Identify which cell holds the provided text, then report its [x, y] central coordinate. 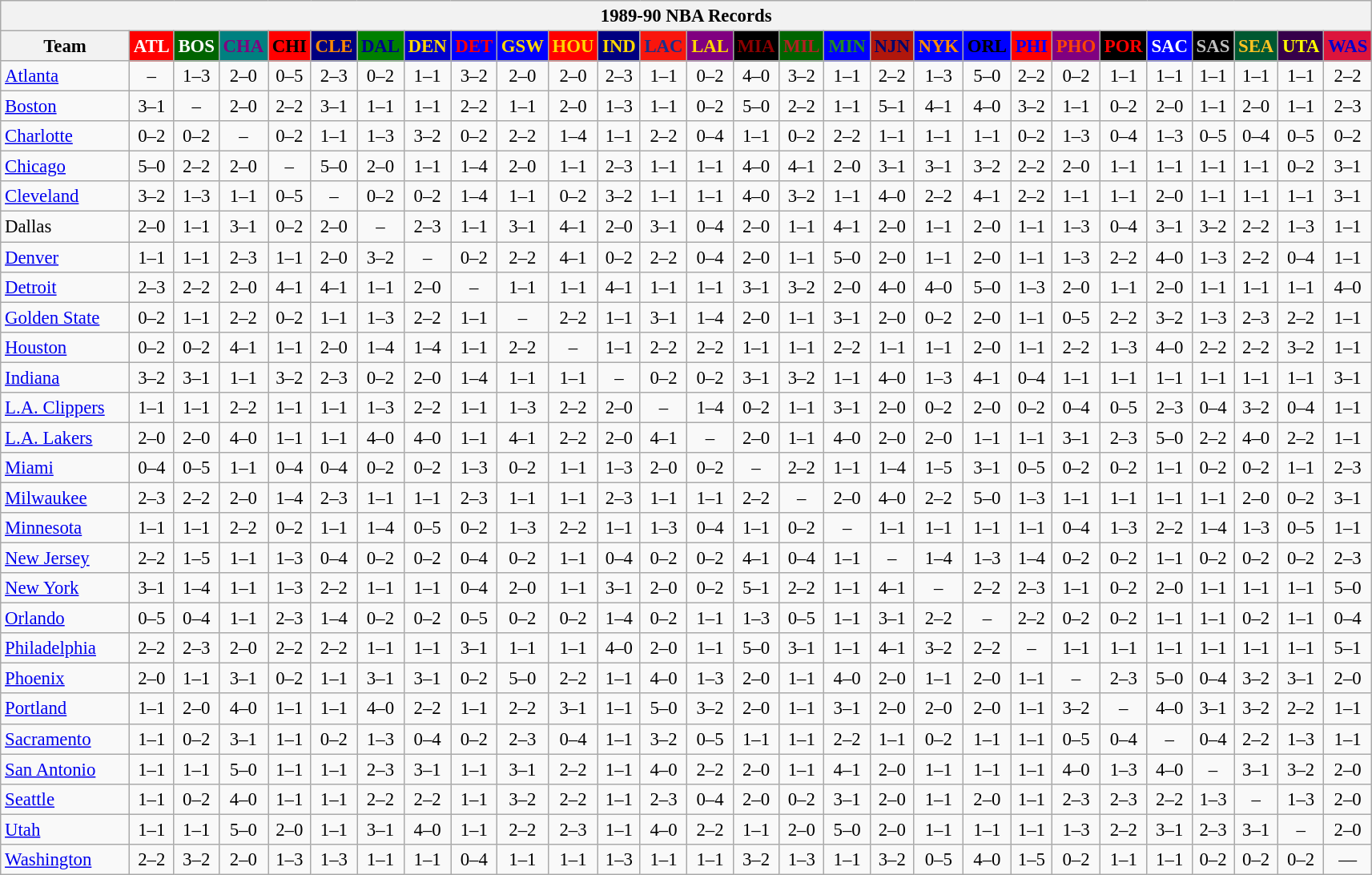
Golden State [66, 317]
Denver [66, 257]
Team [66, 46]
Chicago [66, 167]
New Jersey [66, 558]
CHI [289, 46]
Charlotte [66, 136]
IND [619, 46]
Philadelphia [66, 648]
Houston [66, 347]
Detroit [66, 287]
Sacramento [66, 739]
SEA [1256, 46]
Milwaukee [66, 498]
Portland [66, 709]
ORL [987, 46]
Orlando [66, 619]
WAS [1348, 46]
CLE [333, 46]
HOU [573, 46]
MIA [756, 46]
Minnesota [66, 528]
ATL [151, 46]
L.A. Clippers [66, 408]
PHI [1032, 46]
SAS [1213, 46]
DEN [428, 46]
Boston [66, 107]
MIL [802, 46]
SAC [1169, 46]
PHO [1076, 46]
Utah [66, 829]
CHA [243, 46]
NYK [939, 46]
— [1348, 860]
UTA [1301, 46]
Washington [66, 860]
DET [474, 46]
MIN [847, 46]
Phoenix [66, 679]
LAC [663, 46]
New York [66, 588]
Seattle [66, 799]
Dallas [66, 227]
1989-90 NBA Records [686, 16]
Cleveland [66, 196]
San Antonio [66, 769]
BOS [196, 46]
LAL [710, 46]
Indiana [66, 377]
L.A. Lakers [66, 437]
GSW [522, 46]
POR [1123, 46]
Miami [66, 468]
NJN [892, 46]
DAL [381, 46]
Atlanta [66, 76]
